Scan for the cell matching the given text and deliver its (X, Y) coordinate at center. 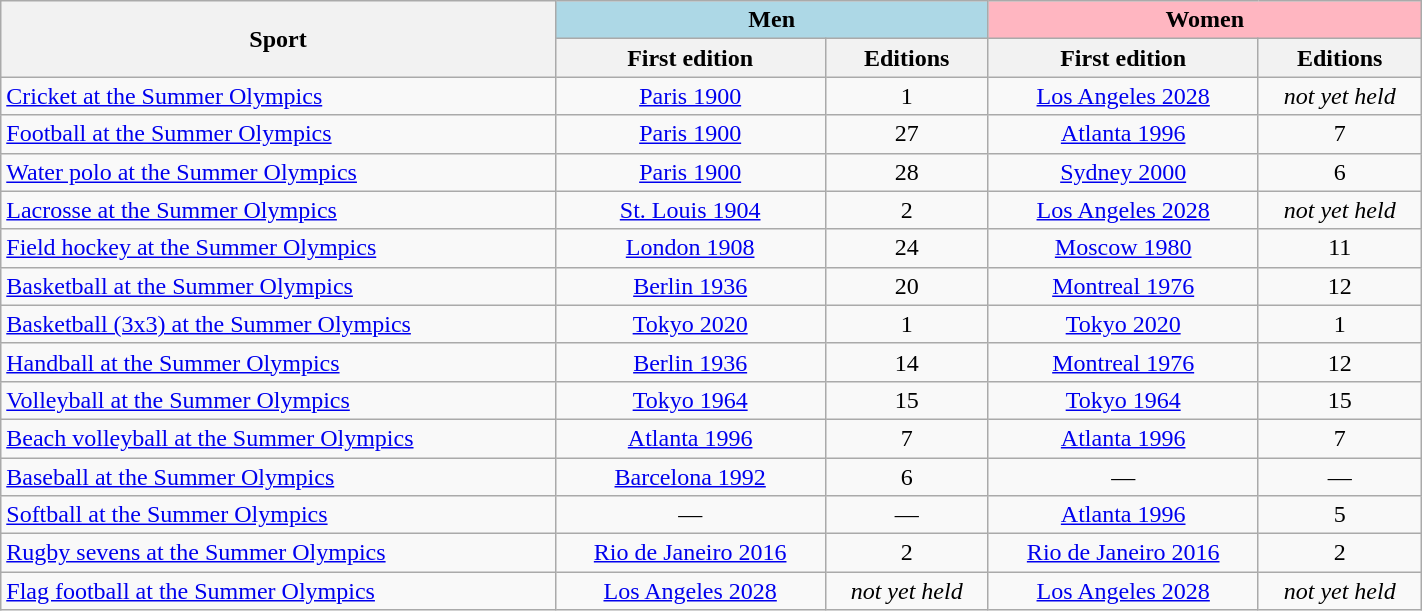
Flag football at the Summer Olympics (278, 591)
27 (906, 134)
Cricket at the Summer Olympics (278, 96)
14 (906, 362)
Beach volleyball at the Summer Olympics (278, 438)
Men (772, 20)
St. Louis 1904 (690, 210)
Lacrosse at the Summer Olympics (278, 210)
Moscow 1980 (1123, 248)
Barcelona 1992 (690, 477)
Sydney 2000 (1123, 172)
28 (906, 172)
Sport (278, 39)
Basketball (3x3) at the Summer Olympics (278, 324)
London 1908 (690, 248)
24 (906, 248)
Rugby sevens at the Summer Olympics (278, 553)
Water polo at the Summer Olympics (278, 172)
Women (1204, 20)
Baseball at the Summer Olympics (278, 477)
11 (1340, 248)
Basketball at the Summer Olympics (278, 286)
Football at the Summer Olympics (278, 134)
20 (906, 286)
Field hockey at the Summer Olympics (278, 248)
Handball at the Summer Olympics (278, 362)
Softball at the Summer Olympics (278, 515)
5 (1340, 515)
Volleyball at the Summer Olympics (278, 400)
